Identify which cell holds the provided text, then report its (X, Y) central coordinate. 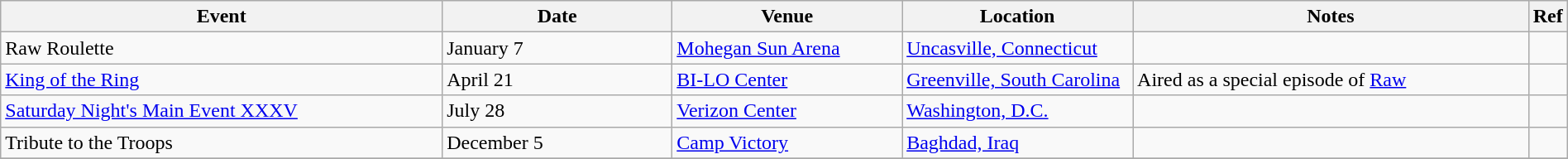
BI-LO Center (787, 79)
Notes (1331, 17)
Ref (1548, 17)
April 21 (557, 79)
Uncasville, Connecticut (1017, 48)
Washington, D.C. (1017, 111)
Location (1017, 17)
King of the Ring (222, 79)
Raw Roulette (222, 48)
July 28 (557, 111)
Verizon Center (787, 111)
Camp Victory (787, 142)
January 7 (557, 48)
Tribute to the Troops (222, 142)
Date (557, 17)
December 5 (557, 142)
Event (222, 17)
Greenville, South Carolina (1017, 79)
Baghdad, Iraq (1017, 142)
Saturday Night's Main Event XXXV (222, 111)
Mohegan Sun Arena (787, 48)
Venue (787, 17)
Aired as a special episode of Raw (1331, 79)
